Scan for the cell matching the given text and deliver its (x, y) coordinate at center. 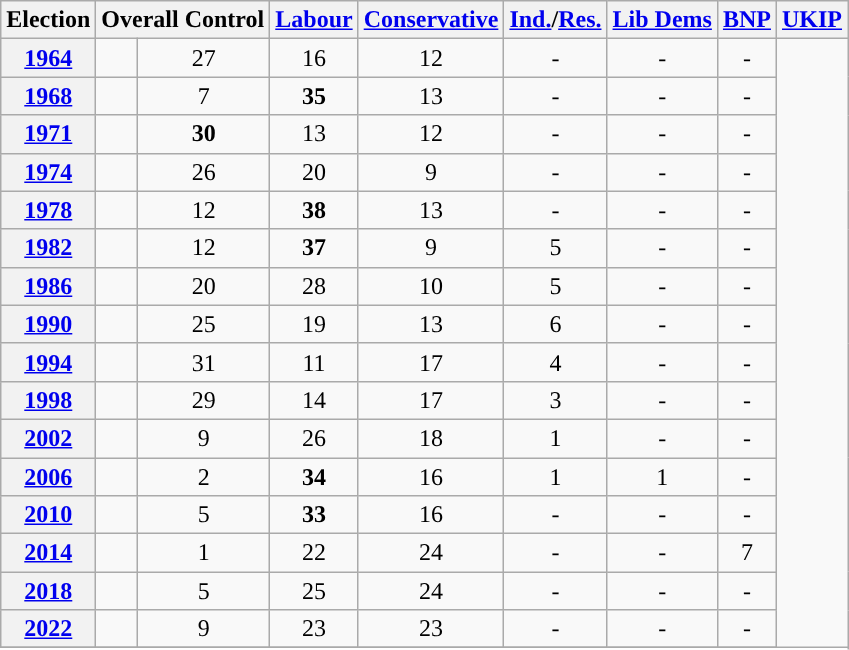
30 (204, 134)
1994 (48, 362)
4 (556, 362)
28 (314, 286)
1968 (48, 96)
2018 (48, 591)
Labour (314, 20)
14 (314, 400)
Conservative (431, 20)
UKIP (812, 20)
2 (204, 477)
Election (48, 20)
1978 (48, 210)
1964 (48, 58)
10 (431, 286)
18 (431, 438)
2002 (48, 438)
2006 (48, 477)
2014 (48, 553)
1982 (48, 248)
1974 (48, 172)
22 (314, 553)
6 (556, 324)
1998 (48, 400)
38 (314, 210)
34 (314, 477)
35 (314, 96)
31 (204, 362)
27 (204, 58)
11 (314, 362)
1990 (48, 324)
2022 (48, 629)
37 (314, 248)
Overall Control (183, 20)
Ind./Res. (556, 20)
Lib Dems (662, 20)
1986 (48, 286)
BNP (746, 20)
33 (314, 515)
3 (556, 400)
19 (314, 324)
29 (204, 400)
2010 (48, 515)
1971 (48, 134)
